Output the [x, y] coordinate of the center of the cell containing the given text.  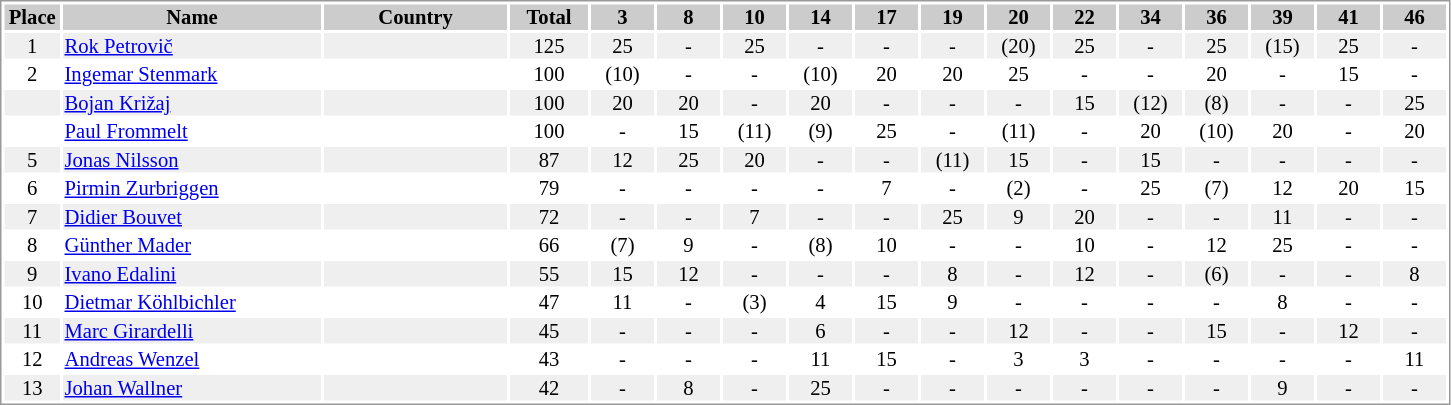
Ingemar Stenmark [192, 75]
Dietmar Köhlbichler [192, 303]
Country [416, 17]
55 [549, 274]
Name [192, 17]
Bojan Križaj [192, 103]
Ivano Edalini [192, 274]
(6) [1216, 274]
17 [886, 17]
4 [820, 303]
34 [1150, 17]
Marc Girardelli [192, 331]
41 [1348, 17]
42 [549, 388]
Didier Bouvet [192, 217]
46 [1414, 17]
45 [549, 331]
(3) [754, 303]
2 [32, 75]
87 [549, 160]
Place [32, 17]
36 [1216, 17]
19 [952, 17]
5 [32, 160]
47 [549, 303]
Johan Wallner [192, 388]
Jonas Nilsson [192, 160]
Rok Petrovič [192, 46]
(15) [1282, 46]
(2) [1018, 189]
Andreas Wenzel [192, 359]
43 [549, 359]
13 [32, 388]
(12) [1150, 103]
Total [549, 17]
39 [1282, 17]
22 [1084, 17]
(9) [820, 131]
125 [549, 46]
Günther Mader [192, 245]
(20) [1018, 46]
Pirmin Zurbriggen [192, 189]
66 [549, 245]
Paul Frommelt [192, 131]
79 [549, 189]
72 [549, 217]
14 [820, 17]
1 [32, 46]
